Locate the cell with the specified text and output its [x, y] center coordinate. 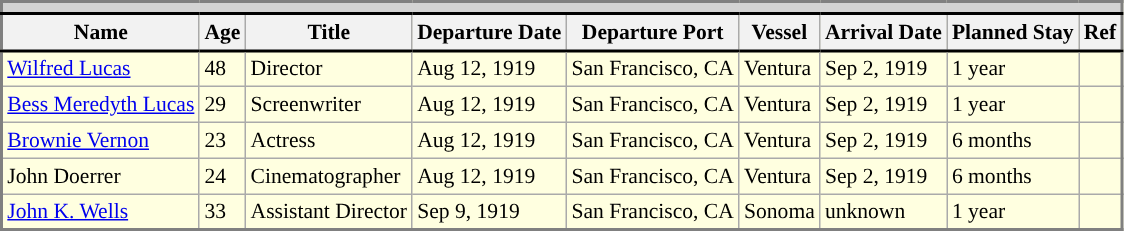
Sep 9, 1919 [489, 212]
Bess Meredyth Lucas [101, 105]
29 [222, 105]
John K. Wells [101, 212]
Age [222, 32]
33 [222, 212]
Title [330, 32]
John Doerrer [101, 176]
Sonoma [780, 212]
unknown [884, 212]
Actress [330, 141]
Departure Port [652, 32]
Cinematographer [330, 176]
Arrival Date [884, 32]
Screenwriter [330, 105]
Planned Stay [1013, 32]
23 [222, 141]
Assistant Director [330, 212]
Vessel [780, 32]
Departure Date [489, 32]
Wilfred Lucas [101, 69]
48 [222, 69]
Director [330, 69]
Brownie Vernon [101, 141]
Ref [1100, 32]
24 [222, 176]
Name [101, 32]
